Detect which cell encompasses the target text, then output its [x, y] center coordinate. 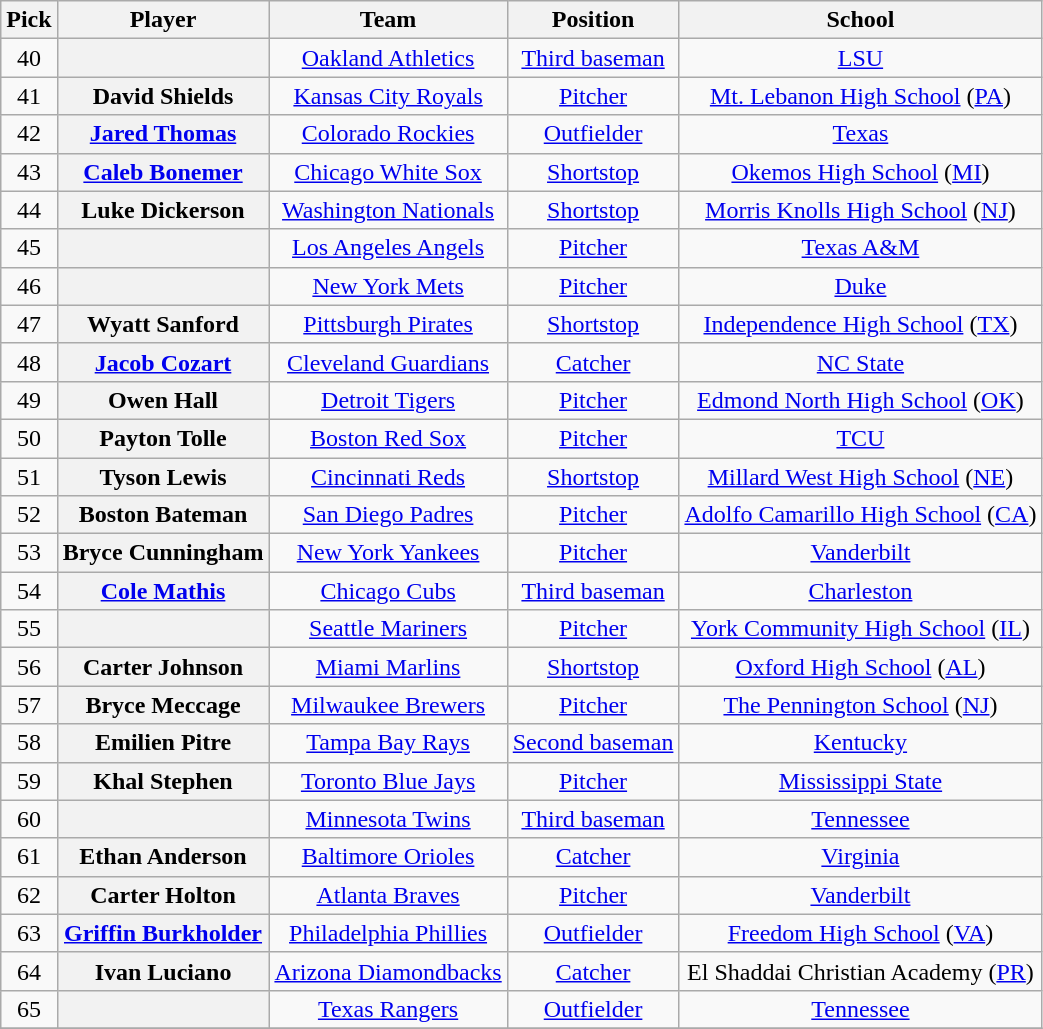
Emilien Pitre [163, 743]
Luke Dickerson [163, 210]
Washington Nationals [388, 210]
56 [29, 667]
Miami Marlins [388, 667]
Payton Tolle [163, 438]
The Pennington School (NJ) [860, 705]
Kentucky [860, 743]
Kansas City Royals [388, 96]
Chicago White Sox [388, 172]
58 [29, 743]
53 [29, 553]
Milwaukee Brewers [388, 705]
47 [29, 324]
Cole Mathis [163, 591]
Pittsburgh Pirates [388, 324]
63 [29, 933]
Khal Stephen [163, 781]
Player [163, 20]
Wyatt Sanford [163, 324]
Okemos High School (MI) [860, 172]
Independence High School (TX) [860, 324]
Texas [860, 134]
54 [29, 591]
Duke [860, 286]
45 [29, 248]
Tyson Lewis [163, 477]
57 [29, 705]
Boston Bateman [163, 515]
Position [593, 20]
43 [29, 172]
Millard West High School (NE) [860, 477]
52 [29, 515]
Ivan Luciano [163, 971]
Colorado Rockies [388, 134]
49 [29, 400]
Arizona Diamondbacks [388, 971]
Team [388, 20]
School [860, 20]
Adolfo Camarillo High School (CA) [860, 515]
Second baseman [593, 743]
David Shields [163, 96]
Seattle Mariners [388, 629]
Baltimore Orioles [388, 857]
Jacob Cozart [163, 362]
El Shaddai Christian Academy (PR) [860, 971]
Virginia [860, 857]
Cincinnati Reds [388, 477]
NC State [860, 362]
New York Mets [388, 286]
TCU [860, 438]
San Diego Padres [388, 515]
59 [29, 781]
LSU [860, 58]
Carter Holton [163, 895]
50 [29, 438]
Philadelphia Phillies [388, 933]
48 [29, 362]
Bryce Cunningham [163, 553]
Tampa Bay Rays [388, 743]
Morris Knolls High School (NJ) [860, 210]
Oxford High School (AL) [860, 667]
64 [29, 971]
61 [29, 857]
Carter Johnson [163, 667]
Texas Rangers [388, 1009]
Oakland Athletics [388, 58]
Bryce Meccage [163, 705]
Mt. Lebanon High School (PA) [860, 96]
Mississippi State [860, 781]
Chicago Cubs [388, 591]
Griffin Burkholder [163, 933]
40 [29, 58]
Caleb Bonemer [163, 172]
Minnesota Twins [388, 819]
44 [29, 210]
Jared Thomas [163, 134]
Edmond North High School (OK) [860, 400]
New York Yankees [388, 553]
Texas A&M [860, 248]
Ethan Anderson [163, 857]
Detroit Tigers [388, 400]
Atlanta Braves [388, 895]
62 [29, 895]
41 [29, 96]
51 [29, 477]
Freedom High School (VA) [860, 933]
55 [29, 629]
Toronto Blue Jays [388, 781]
York Community High School (IL) [860, 629]
Charleston [860, 591]
42 [29, 134]
Boston Red Sox [388, 438]
Los Angeles Angels [388, 248]
65 [29, 1009]
Pick [29, 20]
60 [29, 819]
Cleveland Guardians [388, 362]
46 [29, 286]
Owen Hall [163, 400]
